Locate the cell with the specified text and output its (x, y) center coordinate. 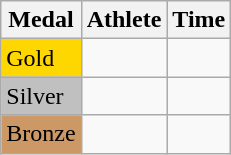
Bronze (41, 134)
Medal (41, 20)
Athlete (124, 20)
Silver (41, 96)
Gold (41, 58)
Time (199, 20)
